Scan for the cell matching the given text and deliver its [x, y] coordinate at center. 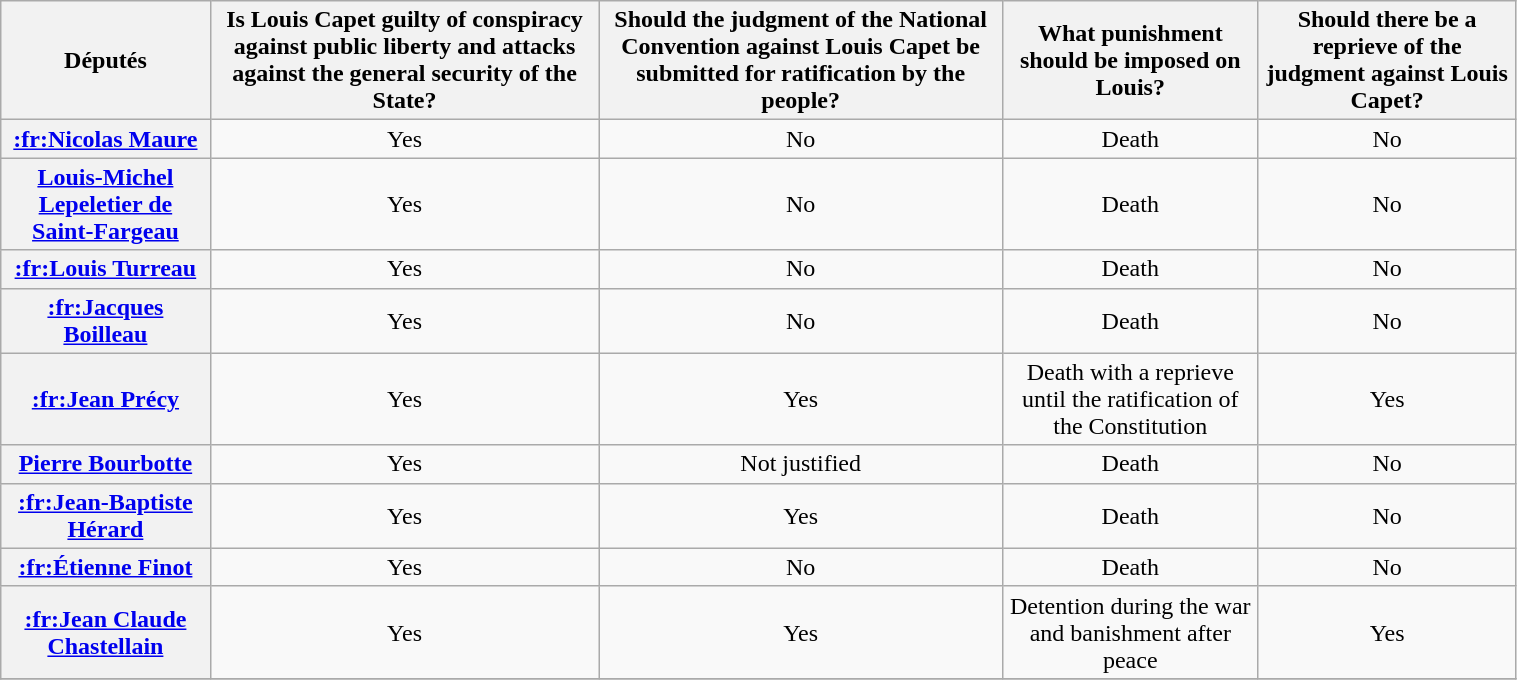
Not justified [800, 464]
:fr:Jacques Boilleau [106, 320]
Pierre Bourbotte [106, 464]
Detention during the war and banishment after peace [1130, 632]
:fr:Jean-Baptiste Hérard [106, 516]
What punishment should be imposed on Louis? [1130, 60]
:fr:Louis Turreau [106, 269]
Death with a reprieve until the ratification of the Constitution [1130, 399]
:fr:Étienne Finot [106, 567]
:fr:Jean Précy [106, 399]
:fr:Jean Claude Chastellain [106, 632]
Députés [106, 60]
Louis-Michel Lepeletier de Saint-Fargeau [106, 204]
Should there be a reprieve of the judgment against Louis Capet? [1387, 60]
:fr:Nicolas Maure [106, 139]
Should the judgment of the National Convention against Louis Capet be submitted for ratification by the people? [800, 60]
Is Louis Capet guilty of conspiracy against public liberty and attacks against the general security of the State? [404, 60]
